Pinpoint the cell where the given text exists, returning its [x, y] midpoint coordinate. 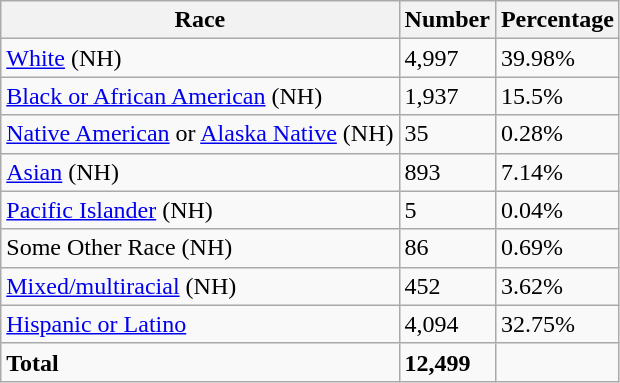
15.5% [557, 96]
86 [447, 248]
Pacific Islander (NH) [200, 210]
32.75% [557, 324]
Black or African American (NH) [200, 96]
Percentage [557, 20]
Number [447, 20]
0.69% [557, 248]
Native American or Alaska Native (NH) [200, 134]
1,937 [447, 96]
0.28% [557, 134]
White (NH) [200, 58]
Asian (NH) [200, 172]
Some Other Race (NH) [200, 248]
893 [447, 172]
4,094 [447, 324]
7.14% [557, 172]
Mixed/multiracial (NH) [200, 286]
Hispanic or Latino [200, 324]
35 [447, 134]
39.98% [557, 58]
5 [447, 210]
3.62% [557, 286]
Total [200, 362]
0.04% [557, 210]
12,499 [447, 362]
4,997 [447, 58]
452 [447, 286]
Race [200, 20]
